Return the (x, y) coordinate for the center point of the cell that contains the specified text.  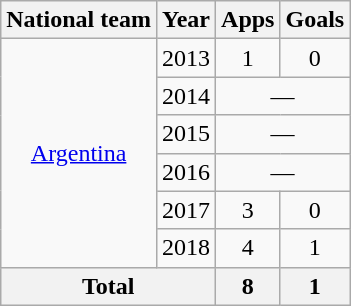
2017 (186, 210)
2016 (186, 172)
2014 (186, 96)
National team (79, 20)
Argentina (79, 153)
Year (186, 20)
Apps (248, 20)
3 (248, 210)
2015 (186, 134)
2018 (186, 248)
4 (248, 248)
8 (248, 286)
Total (108, 286)
Goals (315, 20)
2013 (186, 58)
